Identify which cell holds the provided text, then report its (X, Y) central coordinate. 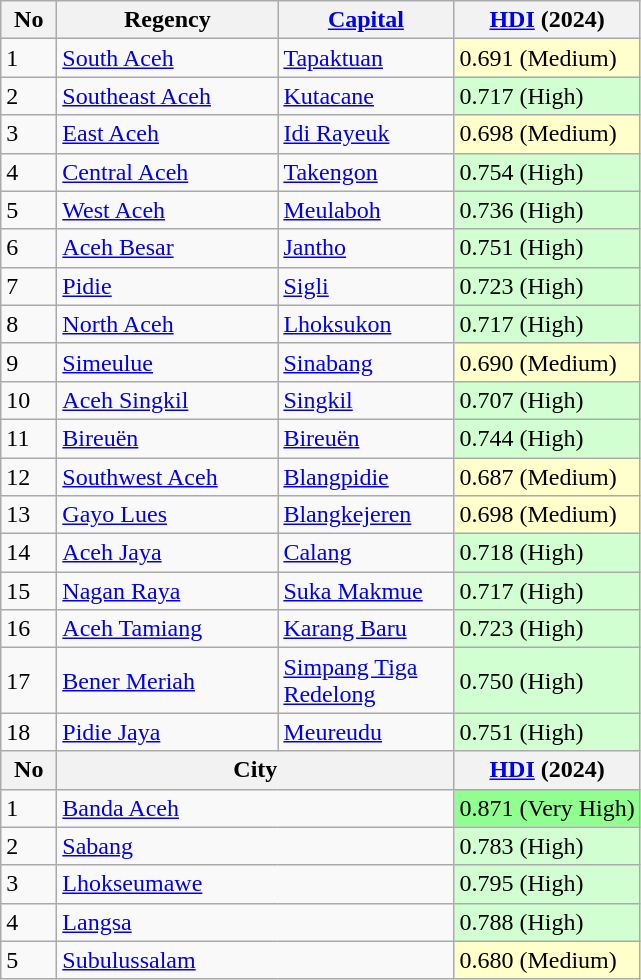
11 (29, 438)
0.744 (High) (547, 438)
0.754 (High) (547, 172)
0.687 (Medium) (547, 477)
Blangpidie (366, 477)
Southeast Aceh (168, 96)
6 (29, 248)
15 (29, 591)
Lhoksukon (366, 324)
Meureudu (366, 732)
0.707 (High) (547, 400)
17 (29, 680)
16 (29, 629)
0.690 (Medium) (547, 362)
0.750 (High) (547, 680)
Sinabang (366, 362)
Sigli (366, 286)
0.718 (High) (547, 553)
Subulussalam (256, 960)
0.795 (High) (547, 884)
0.788 (High) (547, 922)
0.871 (Very High) (547, 808)
14 (29, 553)
Aceh Singkil (168, 400)
Idi Rayeuk (366, 134)
12 (29, 477)
Takengon (366, 172)
Pidie Jaya (168, 732)
0.691 (Medium) (547, 58)
Capital (366, 20)
Suka Makmue (366, 591)
10 (29, 400)
Aceh Besar (168, 248)
Aceh Tamiang (168, 629)
Southwest Aceh (168, 477)
South Aceh (168, 58)
Pidie (168, 286)
Jantho (366, 248)
Bener Meriah (168, 680)
0.783 (High) (547, 846)
Lhokseumawe (256, 884)
Nagan Raya (168, 591)
18 (29, 732)
Karang Baru (366, 629)
Sabang (256, 846)
Blangkejeren (366, 515)
Kutacane (366, 96)
0.680 (Medium) (547, 960)
7 (29, 286)
North Aceh (168, 324)
13 (29, 515)
Regency (168, 20)
Aceh Jaya (168, 553)
Calang (366, 553)
9 (29, 362)
Simeulue (168, 362)
Simpang Tiga Redelong (366, 680)
East Aceh (168, 134)
City (256, 770)
West Aceh (168, 210)
Meulaboh (366, 210)
8 (29, 324)
Singkil (366, 400)
Banda Aceh (256, 808)
Langsa (256, 922)
Gayo Lues (168, 515)
Tapaktuan (366, 58)
Central Aceh (168, 172)
0.736 (High) (547, 210)
